For the text-containing cell, return its midpoint in [x, y] coordinate format. 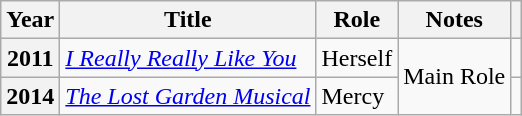
Mercy [357, 96]
Notes [454, 20]
Main Role [454, 77]
Herself [357, 58]
Role [357, 20]
2014 [30, 96]
The Lost Garden Musical [188, 96]
Title [188, 20]
Year [30, 20]
I Really Really Like You [188, 58]
2011 [30, 58]
